Identify which cell holds the provided text, then report its [X, Y] central coordinate. 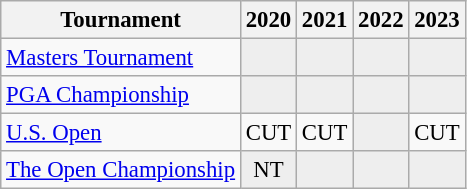
NT [268, 170]
The Open Championship [121, 170]
Masters Tournament [121, 58]
2020 [268, 20]
U.S. Open [121, 133]
2022 [381, 20]
PGA Championship [121, 95]
2021 [325, 20]
2023 [437, 20]
Tournament [121, 20]
